For the text-containing cell, return its midpoint in [x, y] coordinate format. 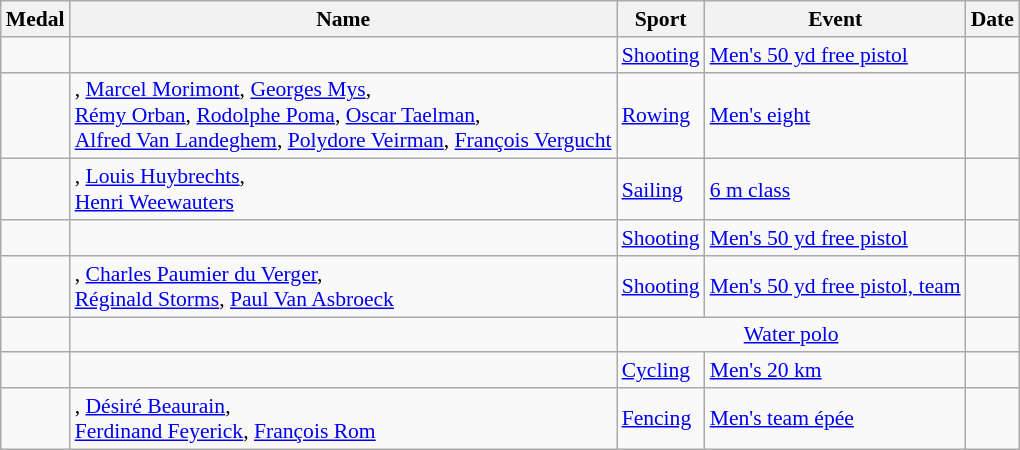
Name [344, 19]
Men's 50 yd free pistol, team [836, 286]
Men's eight [836, 116]
Cycling [661, 371]
Date [992, 19]
6 m class [836, 190]
Sport [661, 19]
Fencing [661, 418]
Men's 20 km [836, 371]
Water polo [792, 335]
Men's team épée [836, 418]
, Louis Huybrechts,Henri Weewauters [344, 190]
Rowing [661, 116]
, Charles Paumier du Verger,Réginald Storms, Paul Van Asbroeck [344, 286]
Medal [36, 19]
Event [836, 19]
Sailing [661, 190]
, Marcel Morimont, Georges Mys,Rémy Orban, Rodolphe Poma, Oscar Taelman,Alfred Van Landeghem, Polydore Veirman, François Vergucht [344, 116]
, Désiré Beaurain,Ferdinand Feyerick, François Rom [344, 418]
